For the text-containing cell, return its midpoint in [x, y] coordinate format. 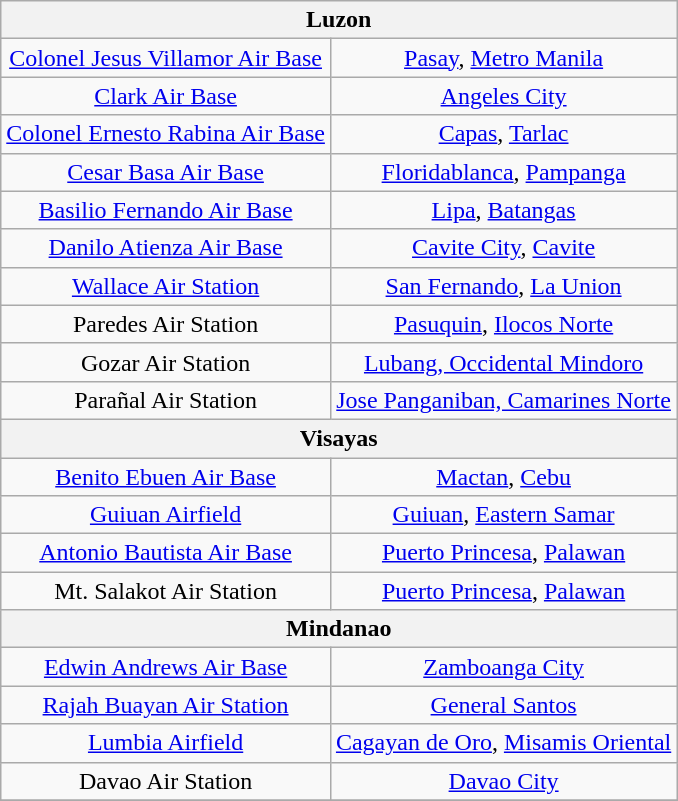
Danilo Atienza Air Base [166, 248]
Colonel Ernesto Rabina Air Base [166, 134]
General Santos [503, 705]
Jose Panganiban, Camarines Norte [503, 400]
San Fernando, La Union [503, 286]
Lumbia Airfield [166, 743]
Lipa, Batangas [503, 210]
Pasuquin, Ilocos Norte [503, 324]
Wallace Air Station [166, 286]
Colonel Jesus Villamor Air Base [166, 58]
Antonio Bautista Air Base [166, 553]
Floridablanca, Pampanga [503, 172]
Mindanao [339, 629]
Visayas [339, 438]
Capas, Tarlac [503, 134]
Parañal Air Station [166, 400]
Paredes Air Station [166, 324]
Davao City [503, 781]
Gozar Air Station [166, 362]
Rajah Buayan Air Station [166, 705]
Cesar Basa Air Base [166, 172]
Cagayan de Oro, Misamis Oriental [503, 743]
Angeles City [503, 96]
Guiuan, Eastern Samar [503, 515]
Benito Ebuen Air Base [166, 477]
Pasay, Metro Manila [503, 58]
Lubang, Occidental Mindoro [503, 362]
Luzon [339, 20]
Basilio Fernando Air Base [166, 210]
Mt. Salakot Air Station [166, 591]
Edwin Andrews Air Base [166, 667]
Davao Air Station [166, 781]
Clark Air Base [166, 96]
Cavite City, Cavite [503, 248]
Zamboanga City [503, 667]
Guiuan Airfield [166, 515]
Mactan, Cebu [503, 477]
